Find where the given text appears and provide that cell's center as (x, y) coordinate. 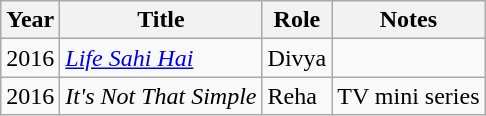
Notes (408, 20)
TV mini series (408, 96)
Divya (297, 58)
Year (30, 20)
Reha (297, 96)
Title (161, 20)
Role (297, 20)
It's Not That Simple (161, 96)
Life Sahi Hai (161, 58)
